Scan for the cell matching the given text and deliver its [X, Y] coordinate at center. 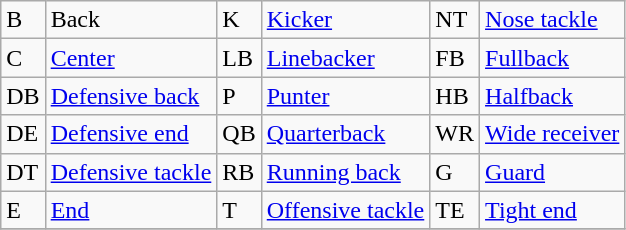
Kicker [346, 20]
TE [455, 210]
Fullback [552, 58]
C [23, 58]
RB [239, 172]
E [23, 210]
Defensive end [131, 134]
Defensive back [131, 96]
Wide receiver [552, 134]
HB [455, 96]
Punter [346, 96]
QB [239, 134]
G [455, 172]
Halfback [552, 96]
NT [455, 20]
P [239, 96]
End [131, 210]
K [239, 20]
B [23, 20]
Defensive tackle [131, 172]
Offensive tackle [346, 210]
Nose tackle [552, 20]
WR [455, 134]
T [239, 210]
Back [131, 20]
DE [23, 134]
Guard [552, 172]
Linebacker [346, 58]
Center [131, 58]
LB [239, 58]
DB [23, 96]
FB [455, 58]
Quarterback [346, 134]
DT [23, 172]
Running back [346, 172]
Tight end [552, 210]
